Extract the [x, y] coordinate from the center of the cell holding the provided text.  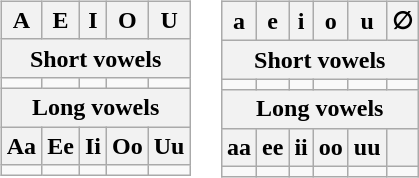
ee [273, 147]
ii [301, 147]
u [367, 21]
i [301, 21]
Ee [61, 145]
Uu [169, 145]
I [92, 20]
Ii [92, 145]
oo [330, 147]
∅ [402, 21]
e [273, 21]
Aa [21, 145]
Oo [127, 145]
a [238, 21]
uu [367, 147]
U [169, 20]
E [61, 20]
aa [238, 147]
A [21, 20]
O [127, 20]
o [330, 21]
